Scan for the cell matching the given text and deliver its (X, Y) coordinate at center. 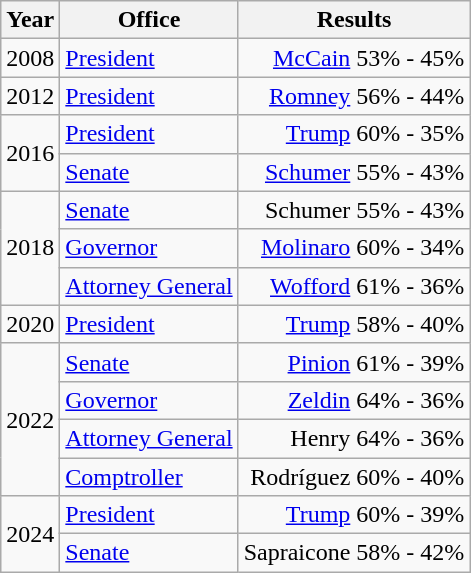
Rodríguez 60% - 40% (354, 477)
Wofford 61% - 36% (354, 286)
2018 (30, 248)
Comptroller (149, 477)
McCain 53% - 45% (354, 58)
2020 (30, 324)
2012 (30, 96)
Results (354, 20)
Year (30, 20)
Zeldin 64% - 36% (354, 400)
Henry 64% - 36% (354, 438)
2024 (30, 534)
Trump 60% - 39% (354, 515)
2022 (30, 419)
2008 (30, 58)
Pinion 61% - 39% (354, 362)
Trump 58% - 40% (354, 324)
2016 (30, 153)
Office (149, 20)
Sapraicone 58% - 42% (354, 553)
Molinaro 60% - 34% (354, 248)
Trump 60% - 35% (354, 134)
Romney 56% - 44% (354, 96)
